Detect which cell encompasses the target text, then output its (x, y) center coordinate. 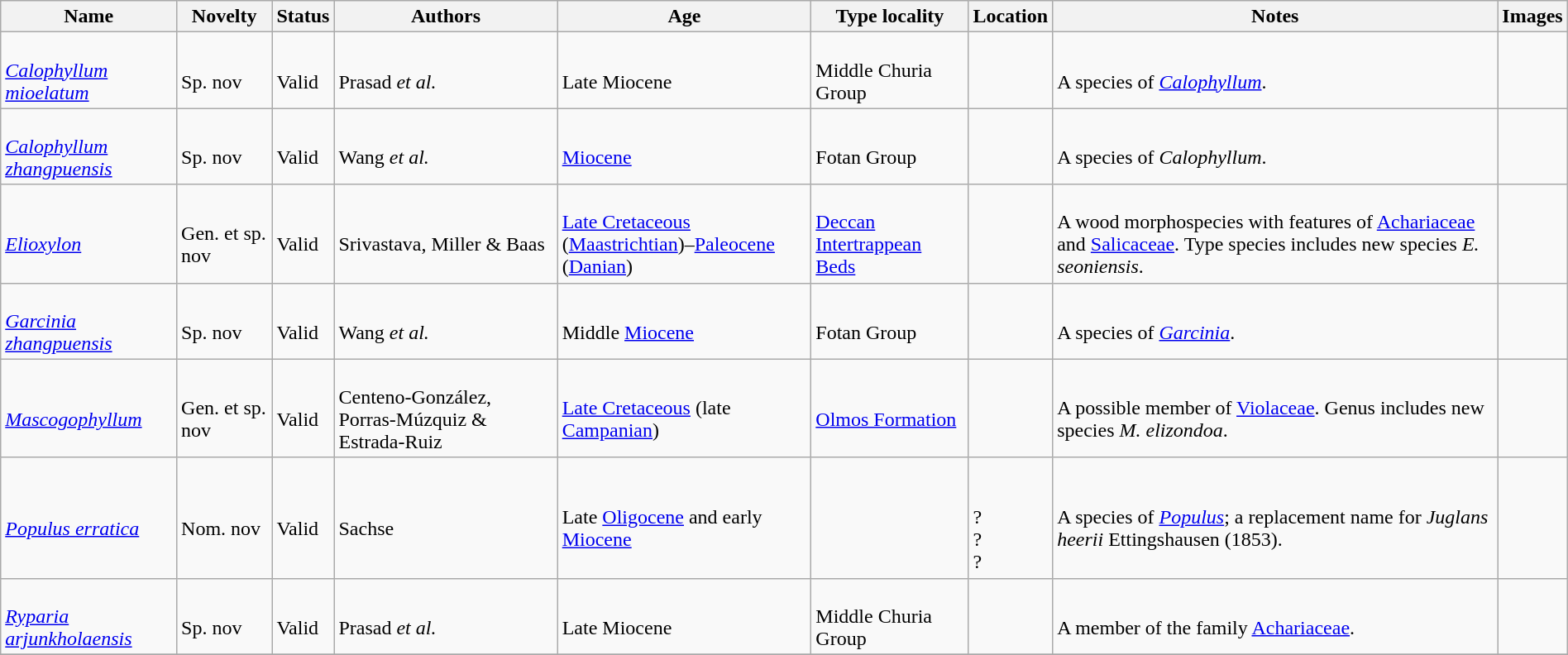
Novelty (225, 17)
Olmos Formation (890, 409)
A species of Populus; a replacement name for Juglans heerii Ettingshausen (1853). (1275, 518)
Miocene (685, 146)
Calophyllum mioelatum (89, 70)
Sachse (446, 518)
Status (303, 17)
? ? ? (1011, 518)
Images (1532, 17)
Late Oligocene and early Miocene (685, 518)
Elioxylon (89, 233)
Authors (446, 17)
Age (685, 17)
Type locality (890, 17)
Centeno-González, Porras-Múzquiz & Estrada-Ruiz (446, 409)
A wood morphospecies with features of Achariaceae and Salicaceae. Type species includes new species E. seoniensis. (1275, 233)
Deccan Intertrappean Beds (890, 233)
Populus erratica (89, 518)
Nom. nov (225, 518)
Location (1011, 17)
Name (89, 17)
A species of Garcinia. (1275, 321)
Garcinia zhangpuensis (89, 321)
Late Cretaceous (Maastrichtian)–Paleocene (Danian) (685, 233)
Mascogophyllum (89, 409)
Ryparia arjunkholaensis (89, 616)
Late Cretaceous (late Campanian) (685, 409)
Srivastava, Miller & Baas (446, 233)
Notes (1275, 17)
Calophyllum zhangpuensis (89, 146)
Middle Miocene (685, 321)
A member of the family Achariaceae. (1275, 616)
A possible member of Violaceae. Genus includes new species M. elizondoa. (1275, 409)
